For the text-containing cell, return its midpoint in (X, Y) coordinate format. 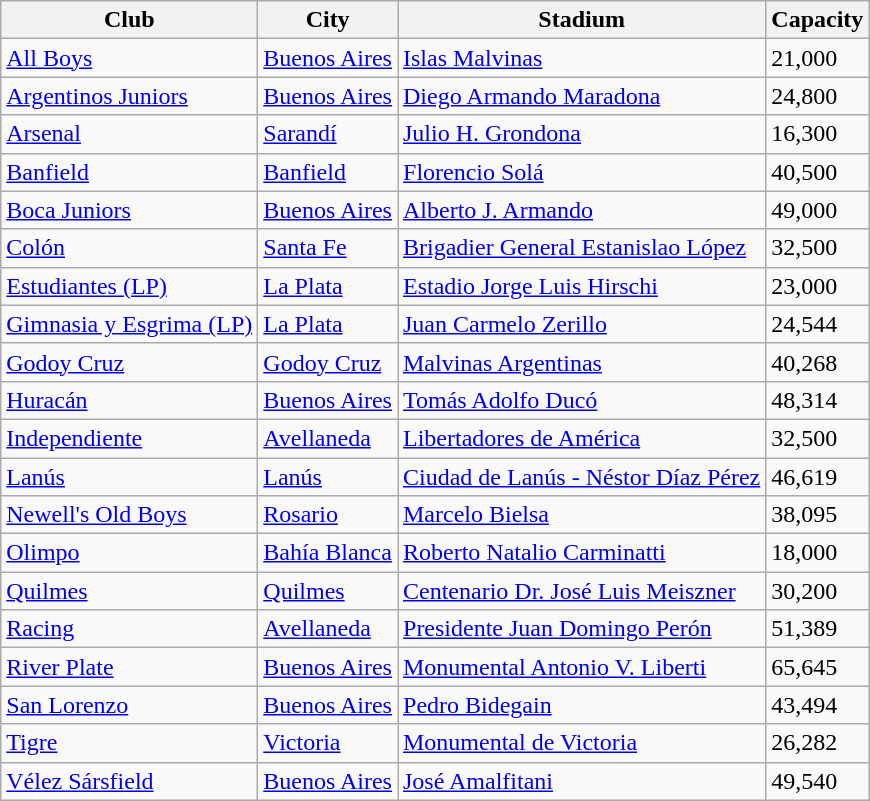
Malvinas Argentinas (582, 362)
Independiente (130, 438)
Alberto J. Armando (582, 210)
Monumental Antonio V. Liberti (582, 667)
Stadium (582, 20)
51,389 (818, 629)
Florencio Solá (582, 172)
Islas Malvinas (582, 58)
Tigre (130, 743)
Brigadier General Estanislao López (582, 248)
30,200 (818, 591)
Pedro Bidegain (582, 705)
16,300 (818, 134)
46,619 (818, 477)
Presidente Juan Domingo Perón (582, 629)
24,544 (818, 324)
Arsenal (130, 134)
Julio H. Grondona (582, 134)
Centenario Dr. José Luis Meiszner (582, 591)
Sarandí (328, 134)
21,000 (818, 58)
Gimnasia y Esgrima (LP) (130, 324)
City (328, 20)
Diego Armando Maradona (582, 96)
Roberto Natalio Carminatti (582, 553)
40,268 (818, 362)
48,314 (818, 400)
26,282 (818, 743)
Libertadores de América (582, 438)
River Plate (130, 667)
49,540 (818, 781)
Capacity (818, 20)
Olimpo (130, 553)
Estadio Jorge Luis Hirschi (582, 286)
38,095 (818, 515)
Vélez Sársfield (130, 781)
Tomás Adolfo Ducó (582, 400)
Bahía Blanca (328, 553)
65,645 (818, 667)
Monumental de Victoria (582, 743)
Colón (130, 248)
49,000 (818, 210)
Newell's Old Boys (130, 515)
18,000 (818, 553)
40,500 (818, 172)
43,494 (818, 705)
Rosario (328, 515)
Marcelo Bielsa (582, 515)
Juan Carmelo Zerillo (582, 324)
San Lorenzo (130, 705)
23,000 (818, 286)
Santa Fe (328, 248)
24,800 (818, 96)
José Amalfitani (582, 781)
Victoria (328, 743)
Huracán (130, 400)
Boca Juniors (130, 210)
Argentinos Juniors (130, 96)
Ciudad de Lanús - Néstor Díaz Pérez (582, 477)
Estudiantes (LP) (130, 286)
Racing (130, 629)
Club (130, 20)
All Boys (130, 58)
